Search for the cell housing the specified text and yield its [x, y] center coordinate. 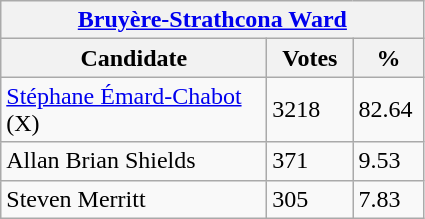
371 [310, 161]
9.53 [388, 161]
3218 [310, 110]
Bruyère-Strathcona Ward [212, 20]
Votes [310, 58]
Allan Brian Shields [134, 161]
Candidate [134, 58]
82.64 [388, 110]
7.83 [388, 199]
Steven Merritt [134, 199]
305 [310, 199]
% [388, 58]
Stéphane Émard-Chabot (X) [134, 110]
